Identify which cell holds the provided text, then report its (X, Y) central coordinate. 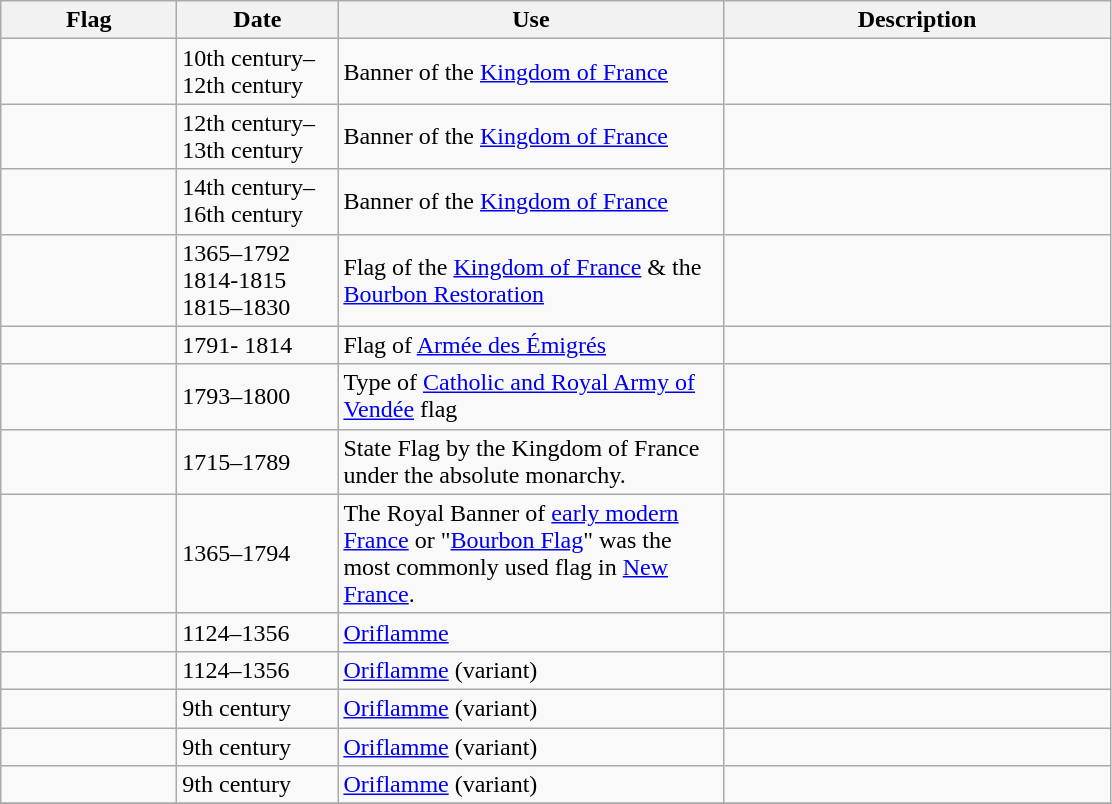
Flag of Armée des Émigrés (531, 345)
Type of Catholic and Royal Army of Vendée flag (531, 396)
1793–1800 (258, 396)
State Flag by the Kingdom of France under the absolute monarchy. (531, 462)
Oriflamme (531, 632)
Use (531, 20)
14th century–16th century (258, 202)
The Royal Banner of early modern France or "Bourbon Flag" was the most commonly used flag in New France. (531, 554)
Description (917, 20)
Flag (89, 20)
10th century–12th century (258, 72)
Flag of the Kingdom of France & the Bourbon Restoration (531, 280)
Date (258, 20)
1365–17921814-1815 1815–1830 (258, 280)
1791- 1814 (258, 345)
1715–1789 (258, 462)
1365–1794 (258, 554)
12th century–13th century (258, 136)
